Identify which cell holds the provided text, then report its [x, y] central coordinate. 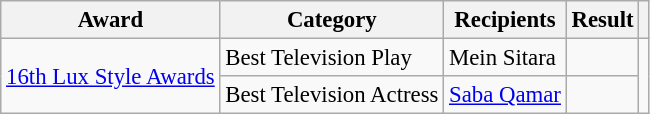
Best Television Play [332, 58]
Recipients [506, 20]
Category [332, 20]
Saba Qamar [506, 95]
Award [110, 20]
Result [602, 20]
Best Television Actress [332, 95]
Mein Sitara [506, 58]
16th Lux Style Awards [110, 76]
